Pinpoint the cell where the given text exists, returning its (x, y) midpoint coordinate. 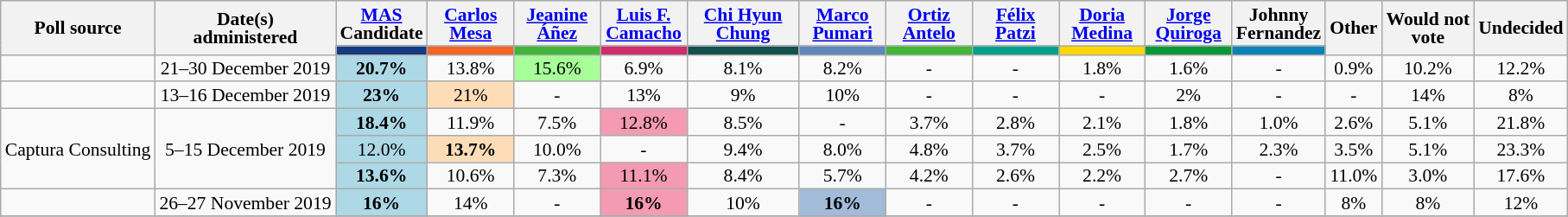
2% (1189, 95)
13–16 December 2019 (245, 95)
2.1% (1102, 123)
6.9% (644, 67)
1.7% (1189, 149)
1.0% (1279, 123)
13.6% (382, 176)
13% (644, 95)
9% (743, 95)
8.4% (743, 176)
JeanineÁñez (557, 23)
20.7% (382, 67)
23% (382, 95)
1.6% (1189, 67)
OrtizAntelo (929, 23)
8.1% (743, 67)
Date(s)administered (245, 28)
11.9% (471, 123)
12% (1520, 202)
8.2% (842, 67)
MASCandidate (382, 23)
2.7% (1189, 176)
10.0% (557, 149)
2.8% (1015, 123)
13.7% (471, 149)
13.8% (471, 67)
17.6% (1520, 176)
12.2% (1520, 67)
23.3% (1520, 149)
CarlosMesa (471, 23)
4.2% (929, 176)
11.0% (1353, 176)
10.6% (471, 176)
7.3% (557, 176)
MarcoPumari (842, 23)
26–27 November 2019 (245, 202)
Would notvote (1427, 28)
FélixPatzi (1015, 23)
Chi HyunChung (743, 23)
8.0% (842, 149)
5–15 December 2019 (245, 149)
21.8% (1520, 123)
12.0% (382, 149)
9.4% (743, 149)
Other (1353, 28)
18.4% (382, 123)
11.1% (644, 176)
7.5% (557, 123)
21–30 December 2019 (245, 67)
2.5% (1102, 149)
DoriaMedina (1102, 23)
2.3% (1279, 149)
2.2% (1102, 176)
Luis F.Camacho (644, 23)
JohnnyFernandez (1279, 23)
0.9% (1353, 67)
8.5% (743, 123)
5.7% (842, 176)
10.2% (1427, 67)
4.8% (929, 149)
15.6% (557, 67)
Undecided (1520, 28)
JorgeQuiroga (1189, 23)
12.8% (644, 123)
3.0% (1427, 176)
21% (471, 95)
Poll source (78, 28)
Captura Consulting (78, 149)
3.5% (1353, 149)
